Detect which cell encompasses the target text, then output its (x, y) center coordinate. 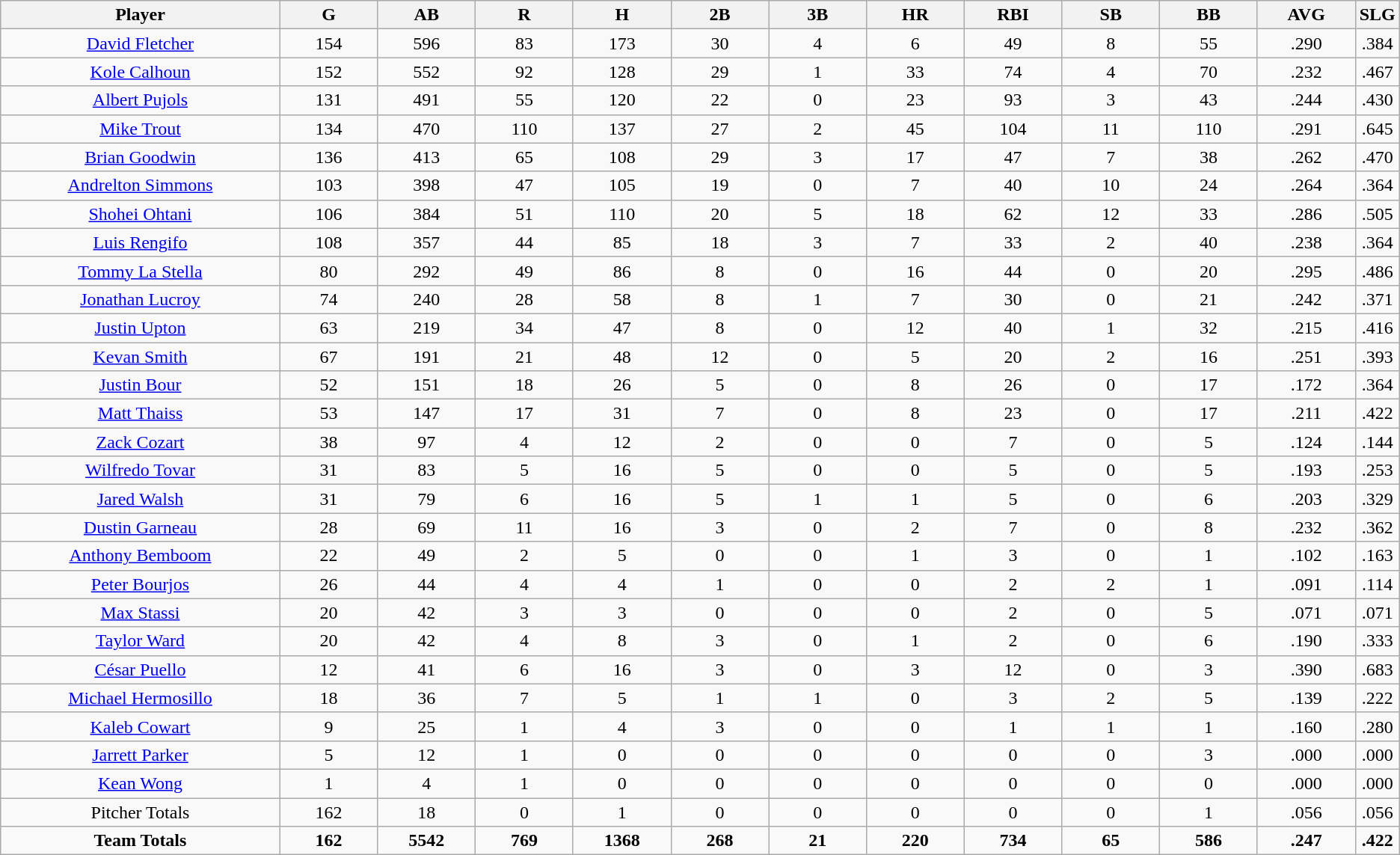
240 (426, 299)
.238 (1306, 242)
413 (426, 157)
586 (1209, 841)
27 (719, 129)
268 (719, 841)
.390 (1306, 669)
Jarrett Parker (141, 755)
70 (1209, 72)
.190 (1306, 641)
.291 (1306, 129)
128 (622, 72)
Michael Hermosillo (141, 698)
.251 (1306, 357)
92 (525, 72)
Mike Trout (141, 129)
.264 (1306, 186)
.505 (1378, 214)
63 (329, 328)
154 (329, 43)
Max Stassi (141, 613)
86 (622, 271)
491 (426, 100)
BB (1209, 15)
48 (622, 357)
.114 (1378, 584)
769 (525, 841)
Jonathan Lucroy (141, 299)
105 (622, 186)
.430 (1378, 100)
.102 (1306, 556)
G (329, 15)
.211 (1306, 414)
SLG (1378, 15)
104 (1013, 129)
RBI (1013, 15)
32 (1209, 328)
.193 (1306, 471)
292 (426, 271)
52 (329, 385)
SB (1111, 15)
Anthony Bemboom (141, 556)
Matt Thaiss (141, 414)
80 (329, 271)
103 (329, 186)
.371 (1378, 299)
9 (329, 726)
10 (1111, 186)
93 (1013, 100)
1368 (622, 841)
Shohei Ohtani (141, 214)
470 (426, 129)
H (622, 15)
97 (426, 442)
.333 (1378, 641)
.244 (1306, 100)
HR (915, 15)
552 (426, 72)
.683 (1378, 669)
.295 (1306, 271)
.416 (1378, 328)
Zack Cozart (141, 442)
Albert Pujols (141, 100)
Kaleb Cowart (141, 726)
.384 (1378, 43)
136 (329, 157)
131 (329, 100)
.253 (1378, 471)
.222 (1378, 698)
191 (426, 357)
Luis Rengifo (141, 242)
384 (426, 214)
Taylor Ward (141, 641)
734 (1013, 841)
173 (622, 43)
2B (719, 15)
.160 (1306, 726)
Justin Bour (141, 385)
36 (426, 698)
34 (525, 328)
41 (426, 669)
.645 (1378, 129)
106 (329, 214)
58 (622, 299)
Tommy La Stella (141, 271)
220 (915, 841)
53 (329, 414)
David Fletcher (141, 43)
219 (426, 328)
Peter Bourjos (141, 584)
Team Totals (141, 841)
137 (622, 129)
Justin Upton (141, 328)
.290 (1306, 43)
.362 (1378, 527)
5542 (426, 841)
67 (329, 357)
19 (719, 186)
.139 (1306, 698)
.470 (1378, 157)
AVG (1306, 15)
152 (329, 72)
69 (426, 527)
.144 (1378, 442)
.393 (1378, 357)
Pitcher Totals (141, 812)
.124 (1306, 442)
César Puello (141, 669)
.247 (1306, 841)
Andrelton Simmons (141, 186)
.172 (1306, 385)
.163 (1378, 556)
596 (426, 43)
24 (1209, 186)
.329 (1378, 499)
Brian Goodwin (141, 157)
.286 (1306, 214)
.242 (1306, 299)
25 (426, 726)
Jared Walsh (141, 499)
Kevan Smith (141, 357)
120 (622, 100)
398 (426, 186)
43 (1209, 100)
.203 (1306, 499)
Player (141, 15)
45 (915, 129)
151 (426, 385)
.215 (1306, 328)
.262 (1306, 157)
AB (426, 15)
.091 (1306, 584)
Dustin Garneau (141, 527)
Kole Calhoun (141, 72)
134 (329, 129)
Kean Wong (141, 783)
79 (426, 499)
.280 (1378, 726)
R (525, 15)
62 (1013, 214)
.467 (1378, 72)
147 (426, 414)
357 (426, 242)
.486 (1378, 271)
51 (525, 214)
Wilfredo Tovar (141, 471)
3B (818, 15)
85 (622, 242)
